Search for the cell housing the specified text and yield its (X, Y) center coordinate. 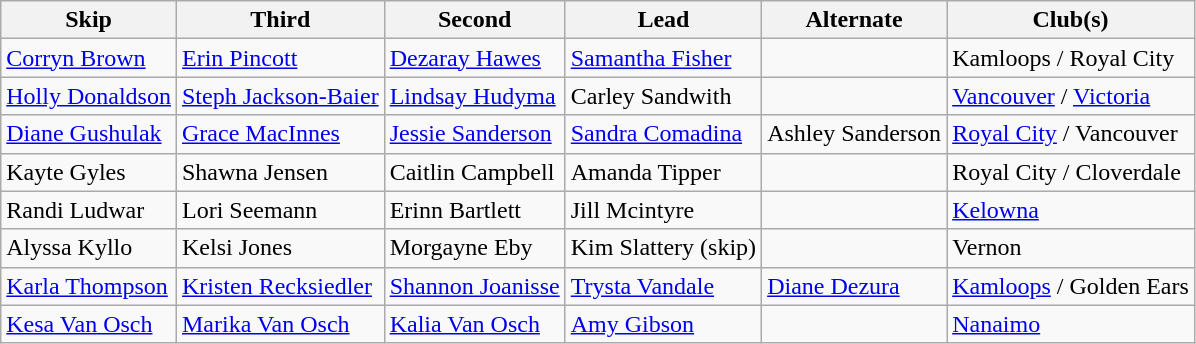
Marika Van Osch (280, 324)
Amy Gibson (663, 324)
Morgayne Eby (474, 248)
Lindsay Hudyma (474, 96)
Lead (663, 20)
Amanda Tipper (663, 172)
Holly Donaldson (89, 96)
Samantha Fisher (663, 58)
Royal City / Vancouver (1071, 134)
Kamloops / Royal City (1071, 58)
Carley Sandwith (663, 96)
Nanaimo (1071, 324)
Jill Mcintyre (663, 210)
Skip (89, 20)
Grace MacInnes (280, 134)
Diane Dezura (854, 286)
Alyssa Kyllo (89, 248)
Kelsi Jones (280, 248)
Karla Thompson (89, 286)
Kim Slattery (skip) (663, 248)
Third (280, 20)
Second (474, 20)
Trysta Vandale (663, 286)
Dezaray Hawes (474, 58)
Vancouver / Victoria (1071, 96)
Sandra Comadina (663, 134)
Kayte Gyles (89, 172)
Jessie Sanderson (474, 134)
Caitlin Campbell (474, 172)
Royal City / Cloverdale (1071, 172)
Ashley Sanderson (854, 134)
Kesa Van Osch (89, 324)
Club(s) (1071, 20)
Corryn Brown (89, 58)
Lori Seemann (280, 210)
Shannon Joanisse (474, 286)
Diane Gushulak (89, 134)
Randi Ludwar (89, 210)
Kelowna (1071, 210)
Kristen Recksiedler (280, 286)
Erinn Bartlett (474, 210)
Kamloops / Golden Ears (1071, 286)
Kalia Van Osch (474, 324)
Vernon (1071, 248)
Alternate (854, 20)
Erin Pincott (280, 58)
Shawna Jensen (280, 172)
Steph Jackson-Baier (280, 96)
